Identify which cell holds the provided text, then report its (X, Y) central coordinate. 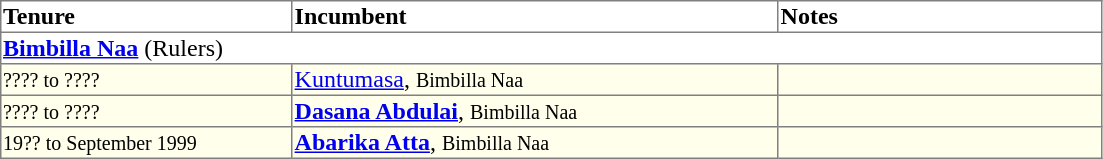
Incumbent (535, 17)
Bimbilla Naa (Rulers) (552, 48)
Notes (940, 17)
Dasana Abdulai, Bimbilla Naa (535, 111)
Tenure (147, 17)
Kuntumasa, Bimbilla Naa (535, 80)
Abarika Atta, Bimbilla Naa (535, 143)
19?? to September 1999 (147, 143)
